Output the [X, Y] coordinate of the center of the cell containing the given text.  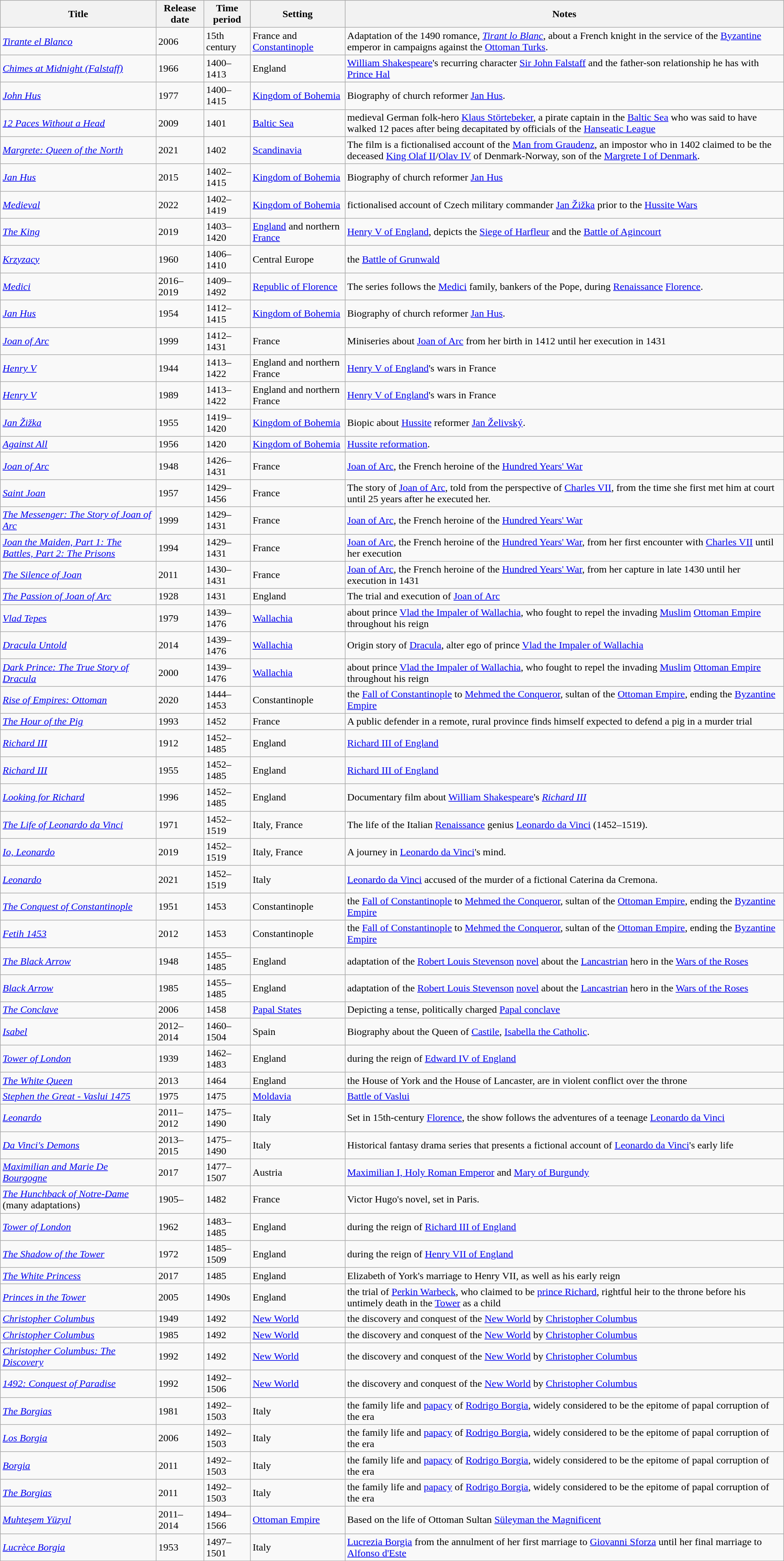
The story of Joan of Arc, told from the perspective of Charles VII, from the time she first met him at court until 25 years after he executed her. [565, 493]
1464 [227, 1080]
Documentary film about William Shakespeare's Richard III [565, 797]
1912 [180, 743]
1460–1504 [227, 1031]
during the reign of Edward IV of England [565, 1059]
The Hour of the Pig [78, 721]
Tirante el Blanco [78, 41]
1482 [227, 1200]
Krzyzacy [78, 259]
1406–1410 [227, 259]
1409–1492 [227, 286]
Dracula Untold [78, 645]
Black Arrow [78, 988]
1431 [227, 596]
1477–1507 [227, 1173]
1490s [227, 1298]
Looking for Richard [78, 797]
Los Borgia [78, 1438]
2011–2014 [180, 1520]
1928 [180, 596]
2009 [180, 123]
Central Europe [298, 259]
Biography of church reformer Jan Hus [565, 178]
1452 [227, 721]
Medici [78, 286]
Fetih 1453 [78, 934]
1401 [227, 123]
Borgia [78, 1465]
1956 [180, 444]
Medieval [78, 204]
Title [78, 14]
The life of the Italian Renaissance genius Leonardo da Vinci (1452–1519). [565, 825]
the House of York and the House of Lancaster, are in violent conflict over the throne [565, 1080]
1403–1420 [227, 232]
Scandinavia [298, 150]
1960 [180, 259]
Historical fantasy drama series that presents a fictional account of Leonardo da Vinci's early life [565, 1145]
1989 [180, 395]
the trial of Perkin Warbeck, who claimed to be prince Richard, rightful heir to the throne before his untimely death in the Tower as a child [565, 1298]
Set in 15th-century Florence, the show follows the adventures of a teenage Leonardo da Vinci [565, 1117]
Hussite reformation. [565, 444]
1975 [180, 1096]
Lucrezia Borgia from the annulment of her first marriage to Giovanni Sforza until her final marriage to Alfonso d'Este [565, 1547]
1494–1566 [227, 1520]
Princes in the Tower [78, 1298]
Maximilian I, Holy Roman Emperor and Mary of Burgundy [565, 1173]
1485 [227, 1276]
1977 [180, 95]
2013–2015 [180, 1145]
Based on the life of Ottoman Sultan Süleyman the Magnificent [565, 1520]
1981 [180, 1411]
1429–1456 [227, 493]
2014 [180, 645]
1994 [180, 548]
1939 [180, 1059]
The Conclave [78, 1010]
Leonardo da Vinci accused of the murder of a fictional Caterina da Cremona. [565, 880]
1492: Conquest of Paradise [78, 1384]
Joan of Arc, the French heroine of the Hundred Years' War, from her capture in late 1430 until her execution in 1431 [565, 575]
2011–2012 [180, 1117]
Vlad Tepes [78, 618]
A public defender in a remote, rural province finds himself expected to defend a pig in a murder trial [565, 721]
Ottoman Empire [298, 1520]
Biography about the Queen of Castile, Isabella the Catholic. [565, 1031]
fictionalised account of Czech military commander Jan Žižka prior to the Hussite Wars [565, 204]
1485–1509 [227, 1254]
Joan of Arc, the French heroine of the Hundred Years' War, from her first encounter with Charles VII until her execution [565, 548]
1949 [180, 1319]
Joan the Maiden, Part 1: The Battles, Part 2: The Prisons [78, 548]
1430–1431 [227, 575]
Spain [298, 1031]
Time period [227, 14]
during the reign of Henry VII of England [565, 1254]
1458 [227, 1010]
Papal States [298, 1010]
Release date [180, 14]
1966 [180, 69]
Jan Žižka [78, 423]
during the reign of Richard III of England [565, 1227]
Biopic about Hussite reformer Jan Želivský. [565, 423]
1905– [180, 1200]
1971 [180, 825]
1419–1420 [227, 423]
1954 [180, 313]
2022 [180, 204]
1402–1415 [227, 178]
Margrete: Queen of the North [78, 150]
1953 [180, 1547]
The White Queen [78, 1080]
The Black Arrow [78, 961]
1483–1485 [227, 1227]
William Shakespeare's recurring character Sir John Falstaff and the father-son relationship he has with Prince Hal [565, 69]
2000 [180, 673]
The Life of Leonardo da Vinci [78, 825]
Stephen the Great - Vaslui 1475 [78, 1096]
1444–1453 [227, 699]
1944 [180, 369]
1962 [180, 1227]
1420 [227, 444]
John Hus [78, 95]
1972 [180, 1254]
Victor Hugo's novel, set in Paris. [565, 1200]
Dark Prince: The True Story of Dracula [78, 673]
1475 [227, 1096]
The King [78, 232]
Maximilian and Marie De Bourgogne [78, 1173]
1951 [180, 906]
The Conquest of Constantinople [78, 906]
1426–1431 [227, 466]
Battle of Vaslui [565, 1096]
Saint Joan [78, 493]
2013 [180, 1080]
Chimes at Midnight (Falstaff) [78, 69]
The Hunchback of Notre-Dame (many adaptations) [78, 1200]
The Shadow of the Tower [78, 1254]
1957 [180, 493]
Baltic Sea [298, 123]
1497–1501 [227, 1547]
Miniseries about Joan of Arc from her birth in 1412 until her execution in 1431 [565, 341]
the Battle of Grunwald [565, 259]
Lucrèce Borgia [78, 1547]
Muhteşem Yüzyıl [78, 1520]
Rise of Empires: Ottoman [78, 699]
1402–1419 [227, 204]
Henry V of England, depicts the Siege of Harfleur and the Battle of Agincourt [565, 232]
1993 [180, 721]
A journey in Leonardo da Vinci's mind. [565, 852]
12 Paces Without a Head [78, 123]
1492–1506 [227, 1384]
2015 [180, 178]
Notes [565, 14]
Io, Leonardo [78, 852]
Origin story of Dracula, alter ego of prince Vlad the Impaler of Wallachia [565, 645]
Isabel [78, 1031]
The Messenger: The Story of Joan of Arc [78, 520]
2020 [180, 699]
The White Princess [78, 1276]
The Passion of Joan of Arc [78, 596]
2005 [180, 1298]
Setting [298, 14]
Republic of Florence [298, 286]
1412–1431 [227, 341]
The trial and execution of Joan of Arc [565, 596]
Depicting a tense, politically charged Papal conclave [565, 1010]
1462–1483 [227, 1059]
2016–2019 [180, 286]
France and Constantinople [298, 41]
1979 [180, 618]
Da Vinci's Demons [78, 1145]
1400–1415 [227, 95]
2012–2014 [180, 1031]
2012 [180, 934]
1400–1413 [227, 69]
15th century [227, 41]
The Silence of Joan [78, 575]
The series follows the Medici family, bankers of the Pope, during Renaissance Florence. [565, 286]
1996 [180, 797]
1412–1415 [227, 313]
Moldavia [298, 1096]
Christopher Columbus: The Discovery [78, 1356]
Elizabeth of York's marriage to Henry VII, as well as his early reign [565, 1276]
Against All [78, 444]
Austria [298, 1173]
1402 [227, 150]
